Detect which cell encompasses the target text, then output its (X, Y) center coordinate. 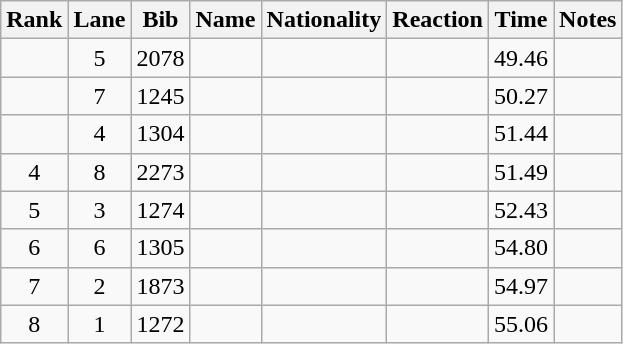
49.46 (520, 58)
1274 (160, 210)
1245 (160, 96)
51.44 (520, 134)
Rank (34, 20)
52.43 (520, 210)
1305 (160, 248)
3 (100, 210)
50.27 (520, 96)
Nationality (324, 20)
2273 (160, 172)
2078 (160, 58)
2 (100, 286)
Bib (160, 20)
1 (100, 324)
1304 (160, 134)
Reaction (438, 20)
54.97 (520, 286)
Time (520, 20)
1272 (160, 324)
55.06 (520, 324)
Name (226, 20)
51.49 (520, 172)
54.80 (520, 248)
Notes (588, 20)
Lane (100, 20)
1873 (160, 286)
